Find where the given text appears and provide that cell's center as (X, Y) coordinate. 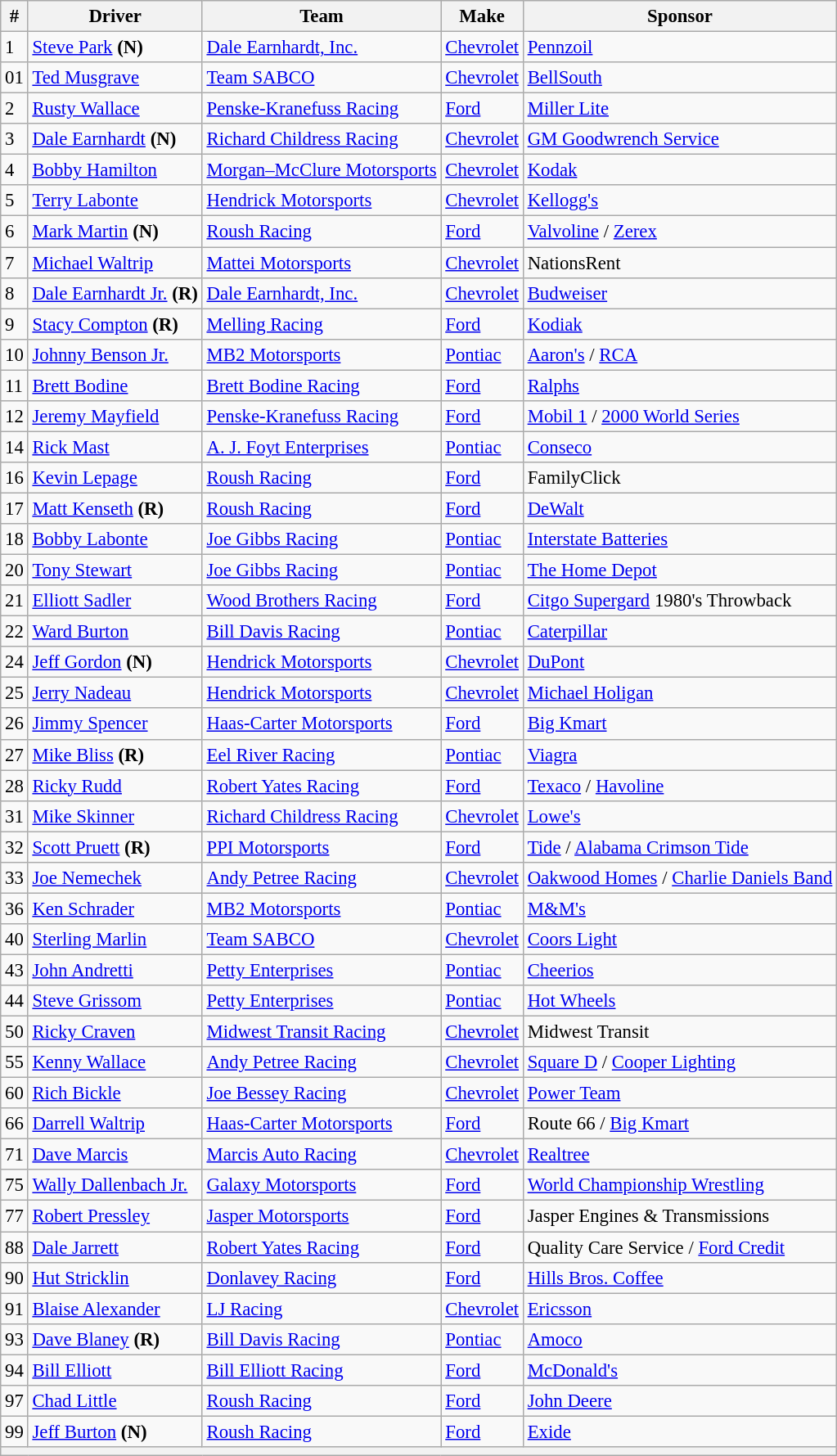
Jasper Engines & Transmissions (679, 1216)
44 (15, 1001)
McDonald's (679, 1370)
4 (15, 170)
Cheerios (679, 970)
Darrell Waltrip (115, 1124)
Realtree (679, 1155)
Kodak (679, 170)
GM Goodwrench Service (679, 139)
01 (15, 78)
PPI Motorsports (322, 847)
Viagra (679, 755)
BellSouth (679, 78)
94 (15, 1370)
John Andretti (115, 970)
40 (15, 940)
22 (15, 632)
Brett Bodine Racing (322, 385)
1 (15, 47)
Steve Park (N) (115, 47)
10 (15, 354)
Blaise Alexander (115, 1309)
Caterpillar (679, 632)
Midwest Transit (679, 1032)
Donlavey Racing (322, 1278)
Terry Labonte (115, 201)
Melling Racing (322, 324)
Jeremy Mayfield (115, 417)
Route 66 / Big Kmart (679, 1124)
Team (322, 16)
Steve Grissom (115, 1001)
93 (15, 1339)
LJ Racing (322, 1309)
75 (15, 1186)
Rich Bickle (115, 1093)
A. J. Foyt Enterprises (322, 447)
Tide / Alabama Crimson Tide (679, 847)
Hot Wheels (679, 1001)
Valvoline / Zerex (679, 232)
6 (15, 232)
90 (15, 1278)
Stacy Compton (R) (115, 324)
5 (15, 201)
Brett Bodine (115, 385)
91 (15, 1309)
18 (15, 539)
Amoco (679, 1339)
71 (15, 1155)
Citgo Supergard 1980's Throwback (679, 601)
28 (15, 786)
Kevin Lepage (115, 478)
Bill Elliott Racing (322, 1370)
NationsRent (679, 263)
50 (15, 1032)
Ericsson (679, 1309)
Bill Elliott (115, 1370)
Aaron's / RCA (679, 354)
97 (15, 1401)
Chad Little (115, 1401)
DeWalt (679, 508)
60 (15, 1093)
Sterling Marlin (115, 940)
Exide (679, 1431)
20 (15, 570)
World Championship Wrestling (679, 1186)
Johnny Benson Jr. (115, 354)
Mike Skinner (115, 816)
Bobby Labonte (115, 539)
Robert Pressley (115, 1216)
21 (15, 601)
FamilyClick (679, 478)
Conseco (679, 447)
Miller Lite (679, 109)
Kodiak (679, 324)
Mark Martin (N) (115, 232)
Quality Care Service / Ford Credit (679, 1247)
Pennzoil (679, 47)
Dave Marcis (115, 1155)
Scott Pruett (R) (115, 847)
Oakwood Homes / Charlie Daniels Band (679, 878)
99 (15, 1431)
27 (15, 755)
Interstate Batteries (679, 539)
Make (482, 16)
25 (15, 693)
Dale Earnhardt Jr. (R) (115, 293)
Driver (115, 16)
John Deere (679, 1401)
Ted Musgrave (115, 78)
77 (15, 1216)
Big Kmart (679, 724)
Mike Bliss (R) (115, 755)
7 (15, 263)
Rick Mast (115, 447)
Midwest Transit Racing (322, 1032)
Ricky Rudd (115, 786)
8 (15, 293)
Elliott Sadler (115, 601)
Power Team (679, 1093)
Marcis Auto Racing (322, 1155)
Ricky Craven (115, 1032)
3 (15, 139)
Bobby Hamilton (115, 170)
Michael Holigan (679, 693)
32 (15, 847)
66 (15, 1124)
16 (15, 478)
43 (15, 970)
# (15, 16)
Joe Bessey Racing (322, 1093)
Eel River Racing (322, 755)
Mattei Motorsports (322, 263)
Jerry Nadeau (115, 693)
Matt Kenseth (R) (115, 508)
Coors Light (679, 940)
Square D / Cooper Lighting (679, 1062)
The Home Depot (679, 570)
Jeff Burton (N) (115, 1431)
Hut Stricklin (115, 1278)
Kenny Wallace (115, 1062)
36 (15, 908)
Budweiser (679, 293)
Rusty Wallace (115, 109)
Joe Nemechek (115, 878)
Kellogg's (679, 201)
Ralphs (679, 385)
Lowe's (679, 816)
9 (15, 324)
Michael Waltrip (115, 263)
Tony Stewart (115, 570)
17 (15, 508)
Jasper Motorsports (322, 1216)
Galaxy Motorsports (322, 1186)
DuPont (679, 662)
88 (15, 1247)
Ward Burton (115, 632)
Hills Bros. Coffee (679, 1278)
2 (15, 109)
Sponsor (679, 16)
55 (15, 1062)
Texaco / Havoline (679, 786)
Mobil 1 / 2000 World Series (679, 417)
Wood Brothers Racing (322, 601)
24 (15, 662)
11 (15, 385)
14 (15, 447)
Morgan–McClure Motorsports (322, 170)
M&M's (679, 908)
Jimmy Spencer (115, 724)
Ken Schrader (115, 908)
33 (15, 878)
Wally Dallenbach Jr. (115, 1186)
31 (15, 816)
Dale Earnhardt (N) (115, 139)
12 (15, 417)
Dale Jarrett (115, 1247)
26 (15, 724)
Jeff Gordon (N) (115, 662)
Dave Blaney (R) (115, 1339)
